Return [x, y] of the center of cell containing provided text 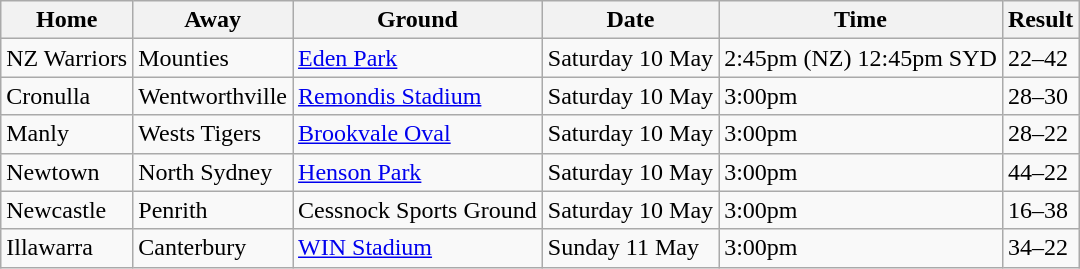
34–22 [1040, 248]
WIN Stadium [418, 248]
Illawarra [67, 248]
Sunday 11 May [630, 248]
Canterbury [213, 248]
16–38 [1040, 210]
Time [861, 20]
44–22 [1040, 172]
Brookvale Oval [418, 134]
Remondis Stadium [418, 96]
Eden Park [418, 58]
Home [67, 20]
Penrith [213, 210]
Cessnock Sports Ground [418, 210]
Ground [418, 20]
Mounties [213, 58]
Date [630, 20]
28–22 [1040, 134]
2:45pm (NZ) 12:45pm SYD [861, 58]
NZ Warriors [67, 58]
Result [1040, 20]
Henson Park [418, 172]
North Sydney [213, 172]
Away [213, 20]
22–42 [1040, 58]
Newtown [67, 172]
Wentworthville [213, 96]
Wests Tigers [213, 134]
Cronulla [67, 96]
28–30 [1040, 96]
Manly [67, 134]
Newcastle [67, 210]
